Output the [X, Y] coordinate of the center of the cell containing the given text.  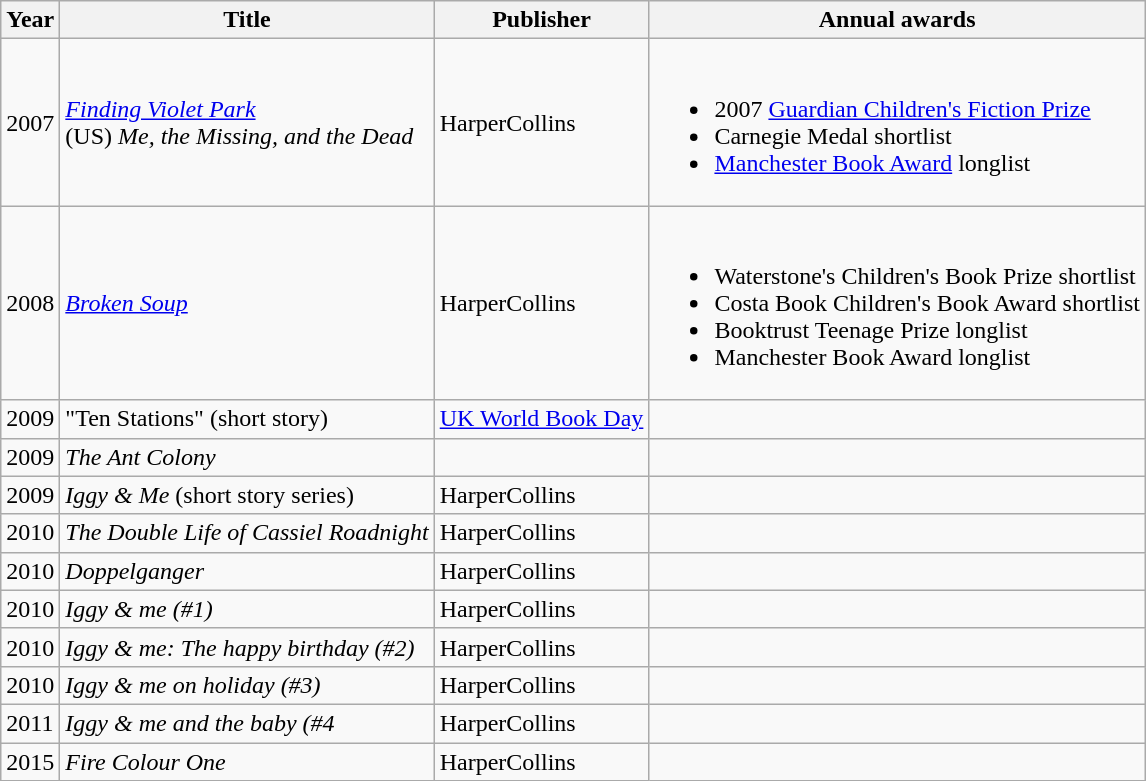
Publisher [542, 20]
Doppelganger [247, 571]
2007 Guardian Children's Fiction PrizeCarnegie Medal shortlistManchester Book Award longlist [898, 122]
Fire Colour One [247, 761]
The Ant Colony [247, 457]
Iggy & me on holiday (#3) [247, 685]
Waterstone's Children's Book Prize shortlistCosta Book Children's Book Award shortlistBooktrust Teenage Prize longlistManchester Book Award longlist [898, 303]
Iggy & me and the baby (#4 [247, 723]
Iggy & me (#1) [247, 609]
2015 [30, 761]
Iggy & me: The happy birthday (#2) [247, 647]
Iggy & Me (short story series) [247, 495]
Broken Soup [247, 303]
Title [247, 20]
Annual awards [898, 20]
2011 [30, 723]
Finding Violet Park (US) Me, the Missing, and the Dead [247, 122]
2008 [30, 303]
2007 [30, 122]
"Ten Stations" (short story) [247, 419]
The Double Life of Cassiel Roadnight [247, 533]
Year [30, 20]
UK World Book Day [542, 419]
